Determine the [x, y] coordinate at the center of the cell enclosing the given text.  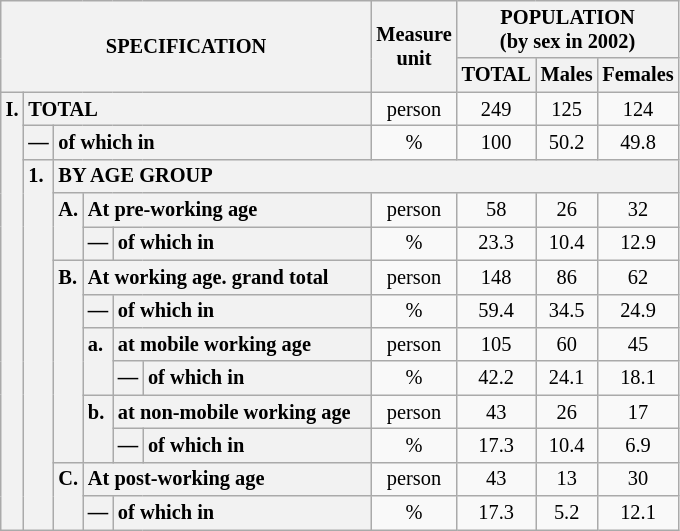
23.3 [496, 243]
I. [12, 311]
Measure unit [414, 46]
at mobile working age [242, 344]
148 [496, 277]
30 [638, 479]
249 [496, 109]
100 [496, 142]
Males [567, 75]
at non-mobile working age [242, 412]
18.1 [638, 378]
C. [68, 496]
At post-working age [227, 479]
58 [496, 210]
49.8 [638, 142]
86 [567, 277]
24.9 [638, 311]
45 [638, 344]
At working age. grand total [227, 277]
32 [638, 210]
A. [68, 226]
60 [567, 344]
42.2 [496, 378]
50.2 [567, 142]
6.9 [638, 445]
17 [638, 412]
12.1 [638, 513]
12.9 [638, 243]
a. [98, 360]
SPECIFICATION [186, 46]
B. [68, 361]
b. [98, 428]
125 [567, 109]
24.1 [567, 378]
POPULATION (by sex in 2002) [568, 29]
59.4 [496, 311]
Females [638, 75]
13 [567, 479]
105 [496, 344]
124 [638, 109]
5.2 [567, 513]
34.5 [567, 311]
1. [38, 344]
BY AGE GROUP [366, 176]
At pre-working age [227, 210]
62 [638, 277]
